Extract the (X, Y) coordinate from the center of the cell holding the provided text.  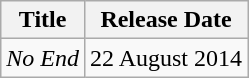
Title (43, 20)
22 August 2014 (166, 58)
No End (43, 58)
Release Date (166, 20)
